Search for the cell housing the specified text and yield its (X, Y) center coordinate. 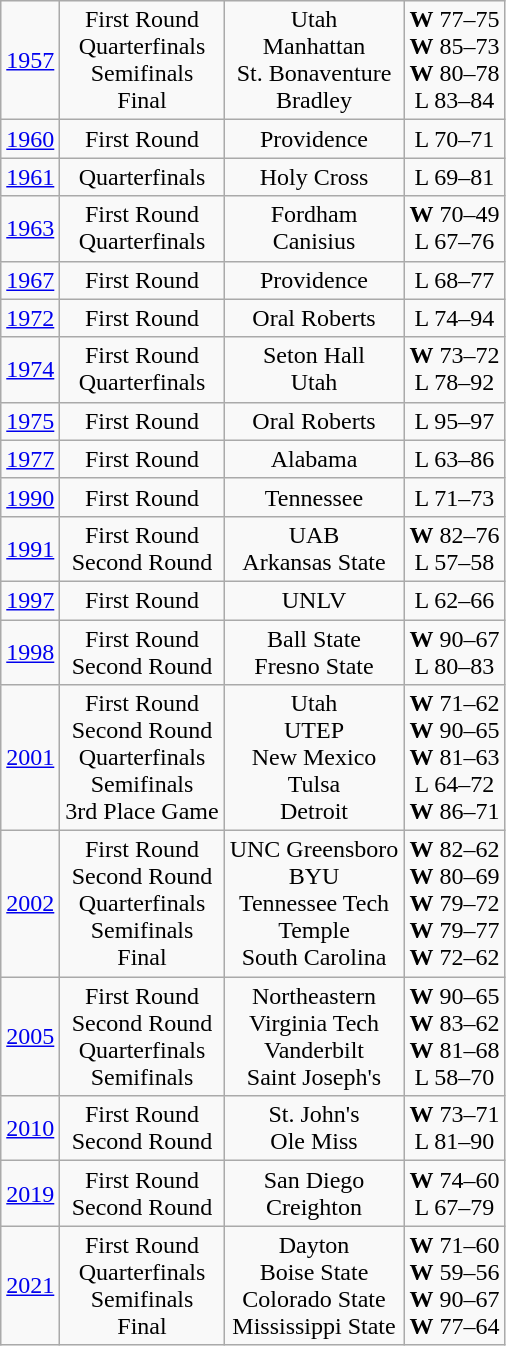
1961 (30, 177)
W 82–76L 57–58 (454, 548)
2005 (30, 1036)
W 71–62W 90–65W 81–63L 64–72W 86–71 (454, 758)
UNLV (314, 600)
2001 (30, 758)
2010 (30, 1128)
L 95–97 (454, 421)
Tennessee (314, 497)
L 74–94 (454, 318)
L 68–77 (454, 280)
1997 (30, 600)
1974 (30, 370)
UNC GreensboroBYUTennessee TechTempleSouth Carolina (314, 904)
2002 (30, 904)
W 82–62W 80–69W 79–72W 79–77W 72–62 (454, 904)
First RoundSecond RoundQuarterfinalsSemifinalsFinal (142, 904)
L 62–66 (454, 600)
L 63–86 (454, 459)
1977 (30, 459)
1960 (30, 139)
L 70–71 (454, 139)
1998 (30, 652)
San DiegoCreighton (314, 1194)
Quarterfinals (142, 177)
1972 (30, 318)
2021 (30, 1286)
DaytonBoise StateColorado StateMississippi State (314, 1286)
Seton HallUtah (314, 370)
W 74–60L 67–79 (454, 1194)
St. John'sOle Miss (314, 1128)
First RoundSecond RoundQuarterfinalsSemifinals (142, 1036)
UtahManhattanSt. BonaventureBradley (314, 60)
Holy Cross (314, 177)
1990 (30, 497)
Alabama (314, 459)
W 73–72L 78–92 (454, 370)
L 71–73 (454, 497)
W 90–67L 80–83 (454, 652)
UABArkansas State (314, 548)
First RoundSecond RoundQuarterfinalsSemifinals3rd Place Game (142, 758)
1957 (30, 60)
W 71–60W 59–56W 90–67 W 77–64 (454, 1286)
NortheasternVirginia TechVanderbiltSaint Joseph's (314, 1036)
W 77–75W 85–73W 80–78L 83–84 (454, 60)
UtahUTEPNew MexicoTulsaDetroit (314, 758)
1975 (30, 421)
FordhamCanisius (314, 228)
W 90–65W 83–62W 81–68L 58–70 (454, 1036)
1963 (30, 228)
W 73–71L 81–90 (454, 1128)
1991 (30, 548)
1967 (30, 280)
W 70–49L 67–76 (454, 228)
L 69–81 (454, 177)
2019 (30, 1194)
Ball StateFresno State (314, 652)
